Search for the cell housing the specified text and yield its (X, Y) center coordinate. 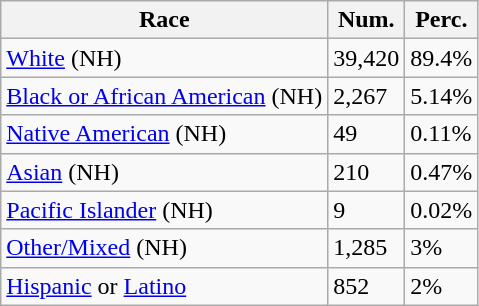
Other/Mixed (NH) (164, 248)
1,285 (366, 248)
49 (366, 134)
2,267 (366, 96)
3% (442, 248)
210 (366, 172)
Native American (NH) (164, 134)
89.4% (442, 58)
Perc. (442, 20)
39,420 (366, 58)
Race (164, 20)
9 (366, 210)
0.11% (442, 134)
Num. (366, 20)
0.02% (442, 210)
Hispanic or Latino (164, 286)
White (NH) (164, 58)
Pacific Islander (NH) (164, 210)
5.14% (442, 96)
0.47% (442, 172)
852 (366, 286)
Asian (NH) (164, 172)
2% (442, 286)
Black or African American (NH) (164, 96)
